Search for the cell housing the specified text and yield its [x, y] center coordinate. 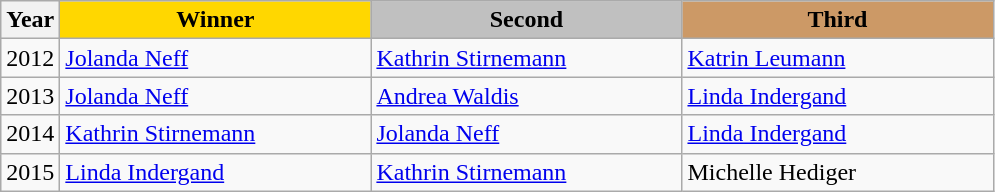
2015 [30, 172]
Andrea Waldis [526, 96]
Third [838, 20]
Michelle Hediger [838, 172]
2012 [30, 58]
2014 [30, 134]
2013 [30, 96]
Second [526, 20]
Winner [216, 20]
Katrin Leumann [838, 58]
Year [30, 20]
